Locate the cell with the specified text and output its (x, y) center coordinate. 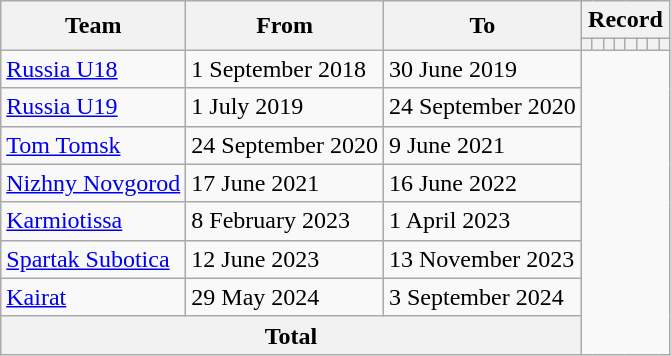
17 June 2021 (285, 183)
Russia U19 (94, 107)
Team (94, 26)
1 April 2023 (482, 221)
30 June 2019 (482, 69)
29 May 2024 (285, 297)
8 February 2023 (285, 221)
Record (625, 20)
Kairat (94, 297)
13 November 2023 (482, 259)
Spartak Subotica (94, 259)
3 September 2024 (482, 297)
Russia U18 (94, 69)
12 June 2023 (285, 259)
Total (291, 335)
9 June 2021 (482, 145)
To (482, 26)
16 June 2022 (482, 183)
1 September 2018 (285, 69)
From (285, 26)
Nizhny Novgorod (94, 183)
Tom Tomsk (94, 145)
Karmiotissa (94, 221)
1 July 2019 (285, 107)
